Extract the [X, Y] coordinate from the center of the cell holding the provided text.  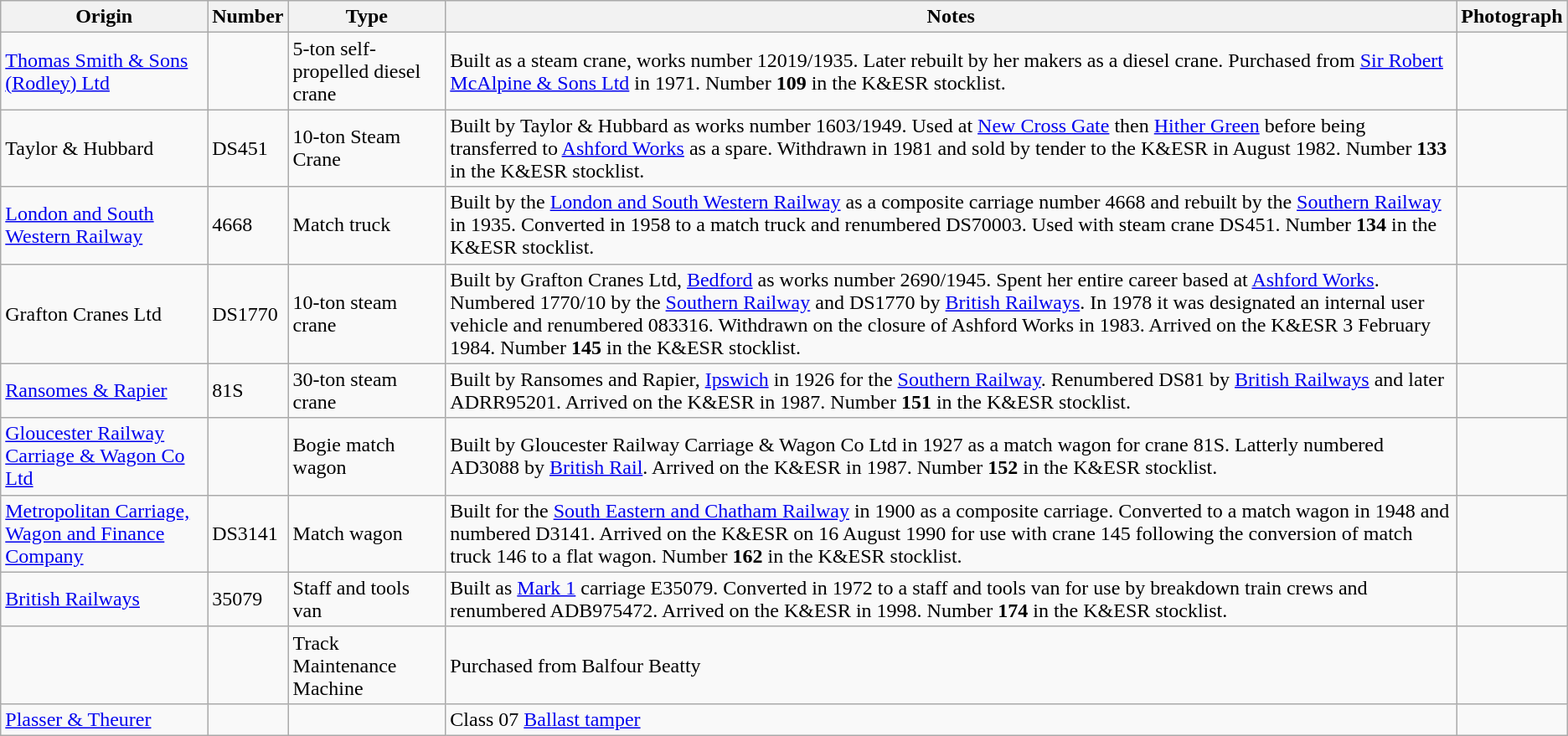
British Railways [104, 600]
81S [248, 390]
Grafton Cranes Ltd [104, 313]
Metropolitan Carriage, Wagon and Finance Company [104, 533]
Taylor & Hubbard [104, 148]
35079 [248, 600]
Match truck [367, 225]
Thomas Smith & Sons (Rodley) Ltd [104, 71]
10-ton Steam Crane [367, 148]
Class 07 Ballast tamper [952, 719]
Ransomes & Rapier [104, 390]
Notes [952, 17]
Gloucester Railway Carriage & Wagon Co Ltd [104, 456]
Number [248, 17]
Staff and tools van [367, 600]
10-ton steam crane [367, 313]
Origin [104, 17]
Type [367, 17]
DS1770 [248, 313]
5-ton self-propelled diesel crane [367, 71]
Match wagon [367, 533]
DS3141 [248, 533]
Photograph [1512, 17]
London and South Western Railway [104, 225]
Track Maintenance Machine [367, 665]
DS451 [248, 148]
30-ton steam crane [367, 390]
4668 [248, 225]
Bogie match wagon [367, 456]
Purchased from Balfour Beatty [952, 665]
Plasser & Theurer [104, 719]
